For the text-containing cell, return its midpoint in [x, y] coordinate format. 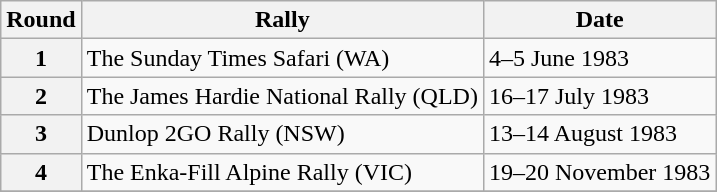
The Enka-Fill Alpine Rally (VIC) [282, 172]
4 [41, 172]
The James Hardie National Rally (QLD) [282, 96]
Date [599, 20]
Dunlop 2GO Rally (NSW) [282, 134]
1 [41, 58]
Rally [282, 20]
2 [41, 96]
3 [41, 134]
The Sunday Times Safari (WA) [282, 58]
16–17 July 1983 [599, 96]
Round [41, 20]
13–14 August 1983 [599, 134]
4–5 June 1983 [599, 58]
19–20 November 1983 [599, 172]
